Return the (x, y) coordinate for the center point of the cell that contains the specified text.  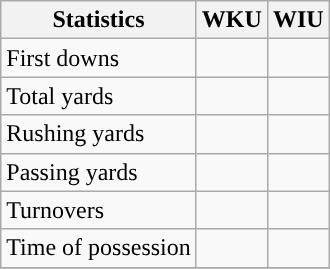
Rushing yards (99, 134)
Time of possession (99, 248)
WKU (232, 20)
Statistics (99, 20)
Passing yards (99, 172)
Total yards (99, 96)
Turnovers (99, 210)
First downs (99, 58)
WIU (298, 20)
